Output the [x, y] coordinate of the center of the cell containing the given text.  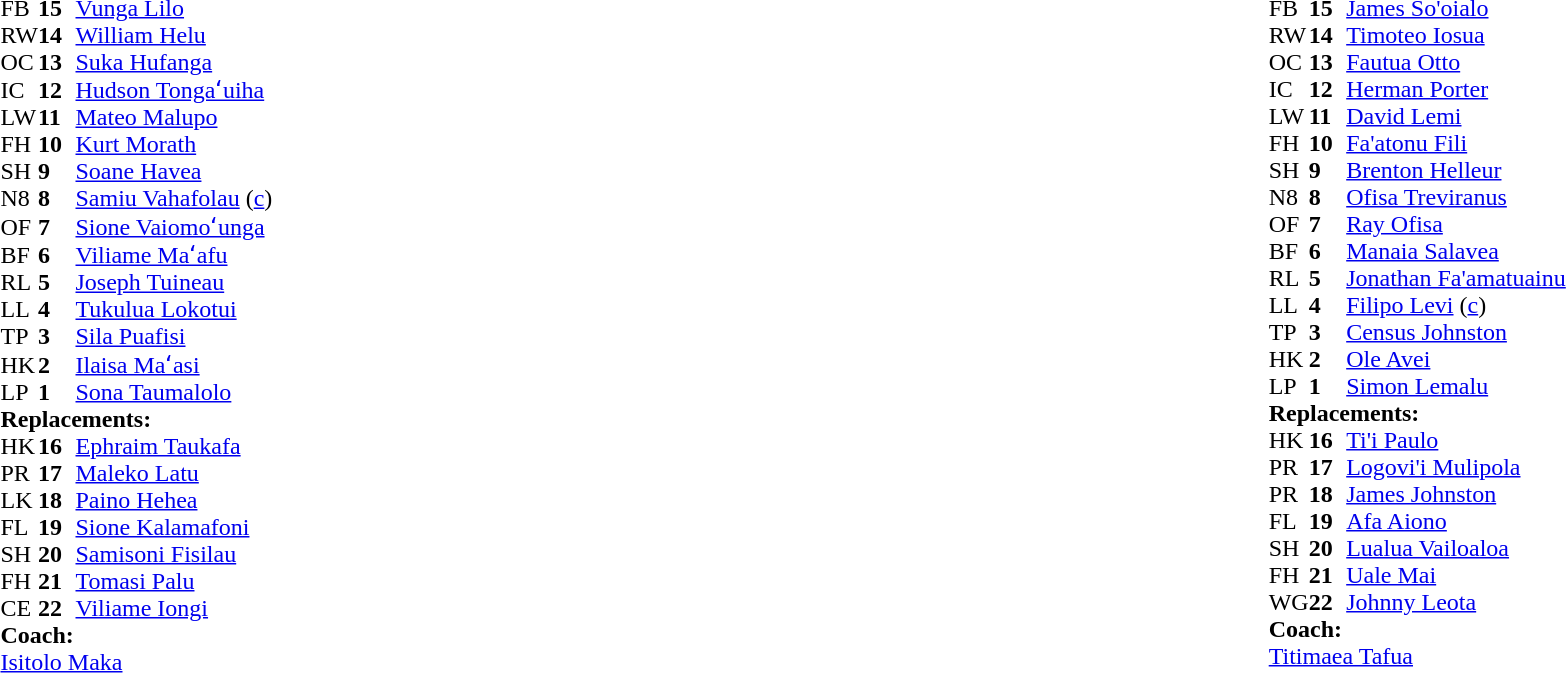
Sila Puafisi [174, 336]
Logovi'i Mulipola [1456, 468]
Uale Mai [1456, 576]
LK [19, 500]
Tomasi Palu [174, 582]
Samiu Vahafolau (c) [174, 198]
Sione Vaiomoʻunga [174, 226]
CE [19, 608]
Brenton Helleur [1456, 170]
Viliame Maʻafu [174, 254]
Sona Taumalolo [174, 392]
WG [1289, 602]
Ray Ofisa [1456, 224]
Fa'atonu Fili [1456, 144]
Tukulua Lokotui [174, 310]
James Johnston [1456, 494]
Viliame Iongi [174, 608]
Fautua Otto [1456, 62]
William Helu [174, 36]
Ti'i Paulo [1456, 440]
Lualua Vailoaloa [1456, 548]
Johnny Leota [1456, 602]
Manaia Salavea [1456, 252]
Filipo Levi (c) [1456, 306]
Ilaisa Maʻasi [174, 364]
Maleko Latu [174, 474]
Ole Avei [1456, 360]
Census Johnston [1456, 332]
Herman Porter [1456, 90]
Ofisa Treviranus [1456, 198]
Hudson Tongaʻuiha [174, 90]
Soane Havea [174, 172]
Afa Aiono [1456, 522]
Jonathan Fa'amatuainu [1456, 278]
David Lemi [1456, 116]
Suka Hufanga [174, 62]
Titimaea Tafua [1418, 656]
Simon Lemalu [1456, 386]
Joseph Tuineau [174, 282]
Sione Kalamafoni [174, 528]
Ephraim Taukafa [174, 446]
Mateo Malupo [174, 118]
Paino Hehea [174, 500]
Samisoni Fisilau [174, 554]
Timoteo Iosua [1456, 36]
Kurt Morath [174, 144]
